Locate the cell with the specified text and output its (X, Y) center coordinate. 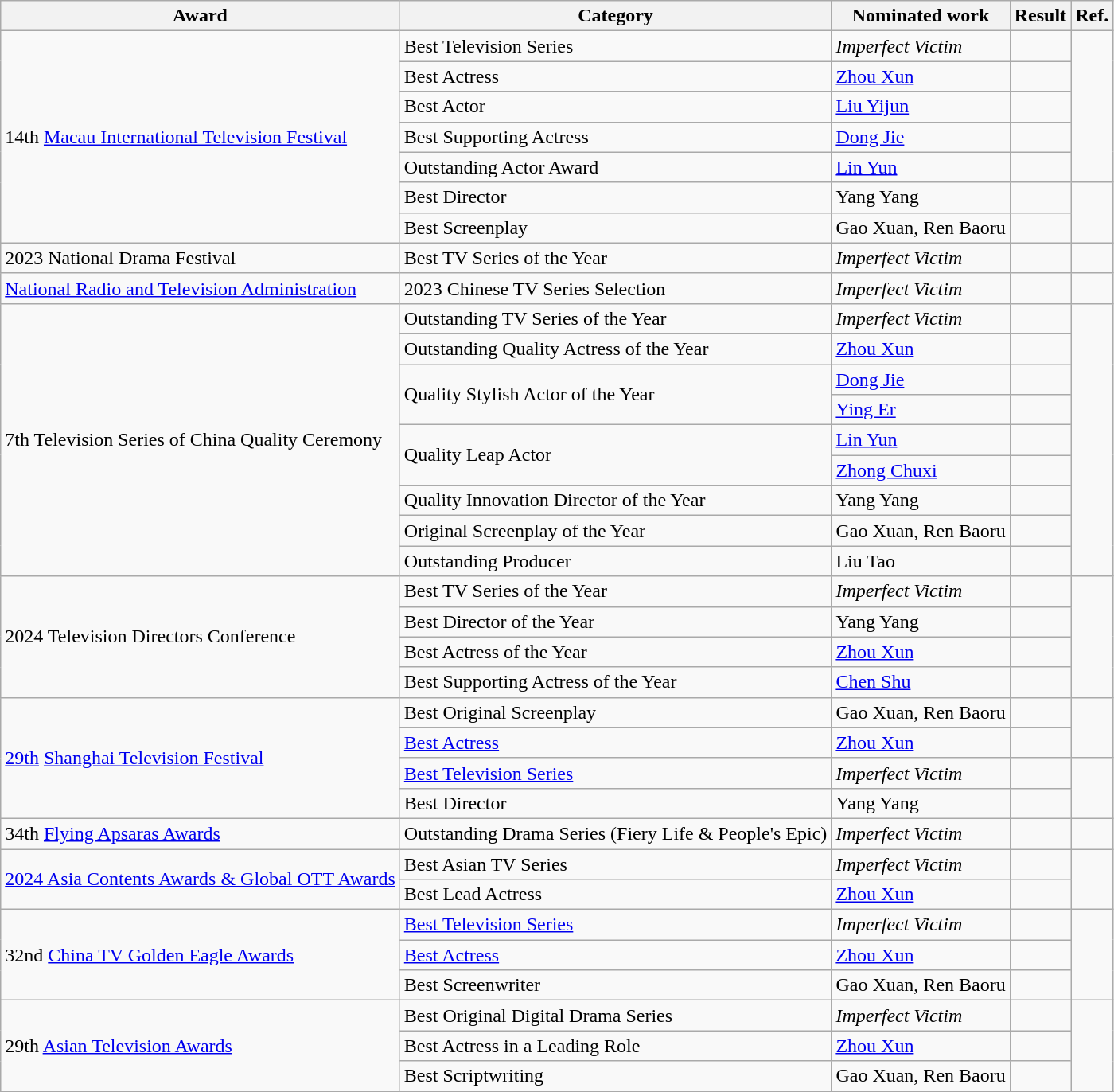
2023 National Drama Festival (201, 258)
Quality Stylish Actor of the Year (616, 395)
Best Supporting Actress (616, 137)
2024 Asia Contents Awards & Global OTT Awards (201, 879)
Chen Shu (921, 682)
Best Scriptwriting (616, 1076)
Award (201, 16)
32nd China TV Golden Eagle Awards (201, 955)
Nominated work (921, 16)
Result (1040, 16)
Outstanding Quality Actress of the Year (616, 349)
Best Supporting Actress of the Year (616, 682)
National Radio and Television Administration (201, 288)
Outstanding TV Series of the Year (616, 318)
Best Original Digital Drama Series (616, 1016)
Original Screenplay of the Year (616, 531)
Outstanding Drama Series (Fiery Life & People's Epic) (616, 833)
Quality Leap Actor (616, 455)
Best Actress of the Year (616, 652)
Liu Yijun (921, 107)
Best Screenplay (616, 228)
Best Director of the Year (616, 622)
7th Television Series of China Quality Ceremony (201, 439)
Ref. (1092, 16)
Quality Innovation Director of the Year (616, 501)
Outstanding Actor Award (616, 167)
Zhong Chuxi (921, 470)
Category (616, 16)
Best Original Screenplay (616, 712)
Outstanding Producer (616, 561)
Liu Tao (921, 561)
2024 Television Directors Conference (201, 637)
29th Asian Television Awards (201, 1046)
Best Screenwriter (616, 985)
Best Asian TV Series (616, 864)
Best Actor (616, 107)
14th Macau International Television Festival (201, 137)
2023 Chinese TV Series Selection (616, 288)
34th Flying Apsaras Awards (201, 833)
Best Lead Actress (616, 895)
29th Shanghai Television Festival (201, 758)
Ying Er (921, 410)
Best Actress in a Leading Role (616, 1046)
